Determine the [x, y] coordinate at the center of the cell enclosing the given text.  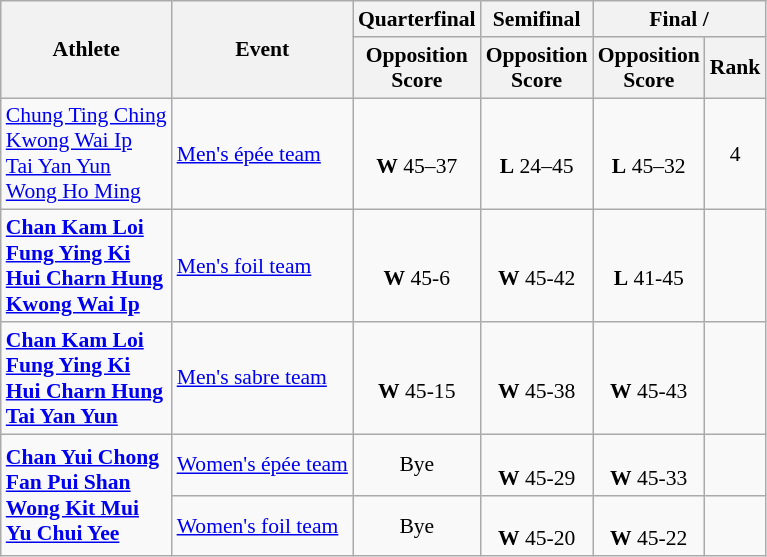
W 45-42 [537, 266]
Athlete [86, 50]
Event [262, 50]
W 45-22 [649, 526]
W 45-15 [417, 378]
Women's foil team [262, 526]
L 45–32 [649, 154]
W 45–37 [417, 154]
Rank [736, 68]
Chan Kam Loi Fung Ying Ki Hui Charn Hung Kwong Wai Ip [86, 266]
Women's épée team [262, 464]
L 24–45 [537, 154]
L 41-45 [649, 266]
Chung Ting Ching Kwong Wai Ip Tai Yan Yun Wong Ho Ming [86, 154]
4 [736, 154]
W 45-6 [417, 266]
Men's sabre team [262, 378]
W 45-43 [649, 378]
Chan Kam Loi Fung Ying Ki Hui Charn Hung Tai Yan Yun [86, 378]
Final / [680, 19]
Chan Yui Chong Fan Pui Shan Wong Kit Mui Yu Chui Yee [86, 495]
Men's épée team [262, 154]
Quarterfinal [417, 19]
W 45-33 [649, 464]
W 45-38 [537, 378]
W 45-20 [537, 526]
W 45-29 [537, 464]
Men's foil team [262, 266]
Semifinal [537, 19]
